Pinpoint the cell where the given text exists, returning its [x, y] midpoint coordinate. 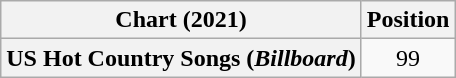
Position [408, 20]
99 [408, 58]
Chart (2021) [181, 20]
US Hot Country Songs (Billboard) [181, 58]
